Determine the [x, y] coordinate at the center of the cell enclosing the given text.  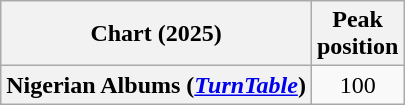
100 [357, 85]
Chart (2025) [156, 34]
Peakposition [357, 34]
Nigerian Albums (TurnTable) [156, 85]
